Provide the [x, y] coordinate of the cell's center where the given text is located.  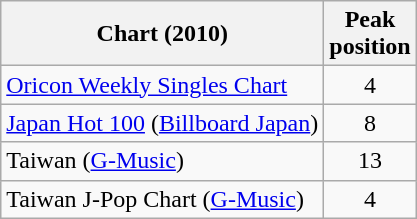
13 [370, 161]
Taiwan (G-Music) [162, 161]
8 [370, 123]
Japan Hot 100 (Billboard Japan) [162, 123]
Peakposition [370, 34]
Taiwan J-Pop Chart (G-Music) [162, 199]
Oricon Weekly Singles Chart [162, 85]
Chart (2010) [162, 34]
